Determine the [X, Y] coordinate at the center of the cell enclosing the given text.  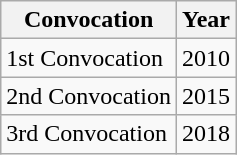
Year [206, 20]
2010 [206, 58]
3rd Convocation [89, 134]
Convocation [89, 20]
2nd Convocation [89, 96]
1st Convocation [89, 58]
2018 [206, 134]
2015 [206, 96]
